Determine the [x, y] coordinate at the center of the cell enclosing the given text.  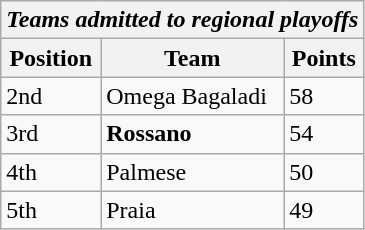
54 [324, 134]
58 [324, 96]
3rd [51, 134]
2nd [51, 96]
Team [192, 58]
4th [51, 172]
Omega Bagaladi [192, 96]
Rossano [192, 134]
49 [324, 210]
5th [51, 210]
Points [324, 58]
50 [324, 172]
Position [51, 58]
Teams admitted to regional playoffs [182, 20]
Praia [192, 210]
Palmese [192, 172]
